Find where the given text appears and provide that cell's center as [x, y] coordinate. 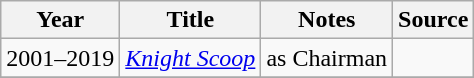
Title [190, 20]
Year [60, 20]
Source [434, 20]
Knight Scoop [190, 58]
2001–2019 [60, 58]
Notes [327, 20]
as Chairman [327, 58]
